From the cell containing the given text, extract its center point as (X, Y) coordinate. 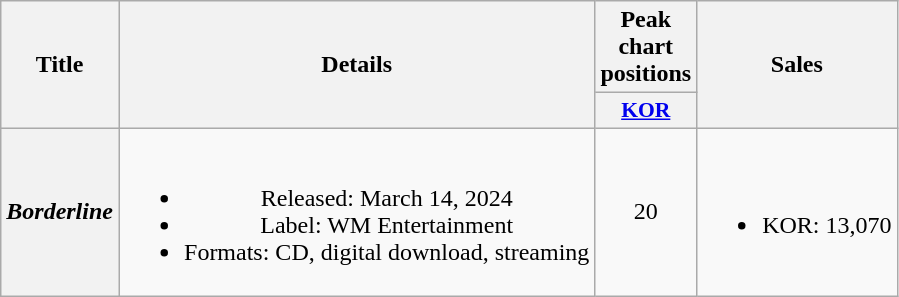
20 (646, 212)
KOR (646, 111)
Released: March 14, 2024Label: WM EntertainmentFormats: CD, digital download, streaming (356, 212)
Details (356, 65)
Borderline (60, 212)
Title (60, 65)
Sales (797, 65)
KOR: 13,070 (797, 212)
Peak chart positions (646, 47)
